Locate the cell with the specified text and output its [x, y] center coordinate. 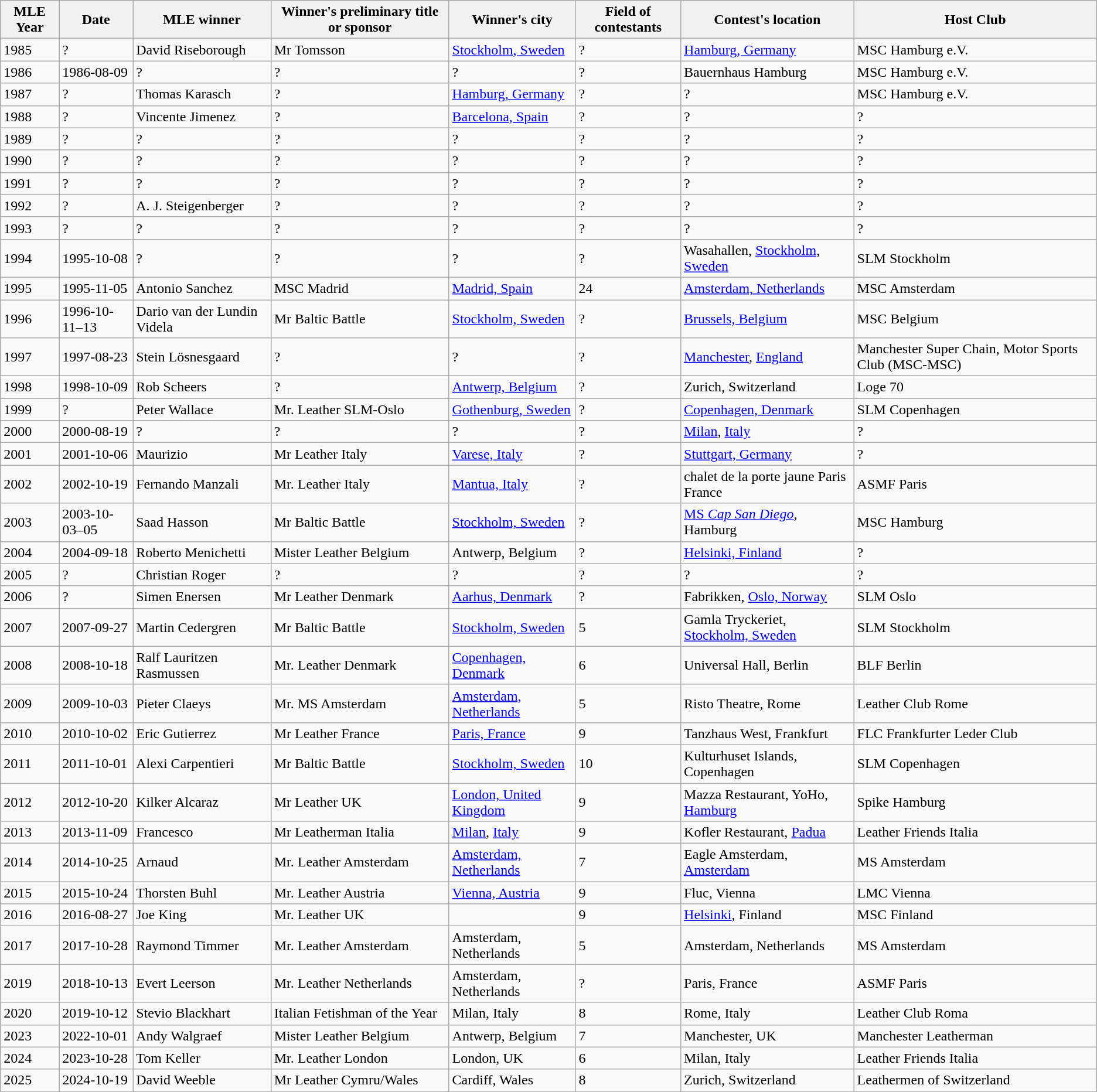
1996 [30, 319]
2014-10-25 [96, 862]
FLC Frankfurter Leder Club [975, 733]
2005 [30, 575]
LMC Vienna [975, 893]
2012 [30, 801]
Italian Fetishman of the Year [360, 1013]
Pieter Claeys [202, 703]
2009-10-03 [96, 703]
David Riseborough [202, 50]
Rob Scheers [202, 387]
Antonio Sanchez [202, 288]
Universal Hall, Berlin [768, 666]
MSC Belgium [975, 319]
Leather Club Rome [975, 703]
MSC Madrid [360, 288]
1988 [30, 117]
Francesco [202, 832]
Eagle Amsterdam, Amsterdam [768, 862]
Manchester, UK [768, 1036]
1989 [30, 139]
2008-10-18 [96, 666]
Mr. MS Amsterdam [360, 703]
Simen Enersen [202, 597]
A. J. Steigenberger [202, 206]
Bauernhaus Hamburg [768, 72]
Mr. Leather Austria [360, 893]
Barcelona, Spain [512, 117]
David Weeble [202, 1080]
2004 [30, 552]
2007-09-27 [96, 627]
1994 [30, 258]
1991 [30, 183]
Madrid, Spain [512, 288]
2020 [30, 1013]
Date [96, 20]
Leathermen of Switzerland [975, 1080]
2019 [30, 983]
Joe King [202, 915]
Arnaud [202, 862]
2004-09-18 [96, 552]
SLM Oslo [975, 597]
Contest's location [768, 20]
Stein Lösnesgaard [202, 357]
Winner's preliminary title or sponsor [360, 20]
2023 [30, 1036]
2011-10-01 [96, 764]
Vienna, Austria [512, 893]
Mr Leather UK [360, 801]
1995-10-08 [96, 258]
Mr. Leather Denmark [360, 666]
1997-08-23 [96, 357]
2016-08-27 [96, 915]
2011 [30, 764]
2022-10-01 [96, 1036]
Field of contestants [628, 20]
1986 [30, 72]
2001 [30, 454]
2017-10-28 [96, 946]
1995 [30, 288]
Loge 70 [975, 387]
2013 [30, 832]
1998 [30, 387]
Evert Leerson [202, 983]
Mr Leatherman Italia [360, 832]
Vincente Jimenez [202, 117]
1990 [30, 161]
2016 [30, 915]
Mr. Leather Italy [360, 484]
1986-08-09 [96, 72]
2008 [30, 666]
Andy Walgraef [202, 1036]
Mr. Leather SLM-Oslo [360, 409]
1999 [30, 409]
MSC Hamburg [975, 523]
2010-10-02 [96, 733]
Fluc, Vienna [768, 893]
Ralf Lauritzen Rasmussen [202, 666]
Manchester, England [768, 357]
2023-10-28 [96, 1058]
2025 [30, 1080]
Kofler Restaurant, Padua [768, 832]
Host Club [975, 20]
2013-11-09 [96, 832]
2010 [30, 733]
Dario van der Lundin Videla [202, 319]
Leather Club Roma [975, 1013]
Mr Leather Italy [360, 454]
2019-10-12 [96, 1013]
2009 [30, 703]
Tanzhaus West, Frankfurt [768, 733]
1992 [30, 206]
Cardiff, Wales [512, 1080]
Thomas Karasch [202, 94]
2001-10-06 [96, 454]
1998-10-09 [96, 387]
2018-10-13 [96, 983]
Stevio Blackhart [202, 1013]
Peter Wallace [202, 409]
MS Cap San Diego, Hamburg [768, 523]
Mantua, Italy [512, 484]
BLF Berlin [975, 666]
Eric Gutierrez [202, 733]
Manchester Leatherman [975, 1036]
1995-11-05 [96, 288]
10 [628, 764]
Fabrikken, Oslo, Norway [768, 597]
Gothenburg, Sweden [512, 409]
Kulturhuset Islands, Copenhagen [768, 764]
Manchester Super Chain, Motor Sports Club (MSC-MSC) [975, 357]
MSC Finland [975, 915]
1987 [30, 94]
MLE Year [30, 20]
Mr Leather France [360, 733]
MLE winner [202, 20]
Wasahallen, Stockholm, Sweden [768, 258]
Gamla Tryckeriet, Stockholm, Sweden [768, 627]
2002-10-19 [96, 484]
Maurizio [202, 454]
1985 [30, 50]
2017 [30, 946]
Mr Leather Denmark [360, 597]
Brussels, Belgium [768, 319]
Rome, Italy [768, 1013]
Risto Theatre, Rome [768, 703]
2012-10-20 [96, 801]
Varese, Italy [512, 454]
2024-10-19 [96, 1080]
Alexi Carpentieri [202, 764]
2003-10-03–05 [96, 523]
Kilker Alcaraz [202, 801]
Martin Cedergren [202, 627]
Spike Hamburg [975, 801]
2006 [30, 597]
Stuttgart, Germany [768, 454]
2000 [30, 432]
Tom Keller [202, 1058]
chalet de la porte jaune Paris France [768, 484]
2024 [30, 1058]
Winner's city [512, 20]
Christian Roger [202, 575]
Mr Leather Cymru/Wales [360, 1080]
Mr Tomsson [360, 50]
London, UK [512, 1058]
2015-10-24 [96, 893]
1997 [30, 357]
Thorsten Buhl [202, 893]
MSC Amsterdam [975, 288]
Mr. Leather London [360, 1058]
London, United Kingdom [512, 801]
2003 [30, 523]
Saad Hasson [202, 523]
Roberto Menichetti [202, 552]
Mazza Restaurant, YoHo, Hamburg [768, 801]
Aarhus, Denmark [512, 597]
1993 [30, 228]
Mr. Leather UK [360, 915]
2014 [30, 862]
1996-10-11–13 [96, 319]
Raymond Timmer [202, 946]
2000-08-19 [96, 432]
24 [628, 288]
Fernando Manzali [202, 484]
2015 [30, 893]
Mr. Leather Netherlands [360, 983]
2002 [30, 484]
2007 [30, 627]
